Locate the cell with the specified text and output its (x, y) center coordinate. 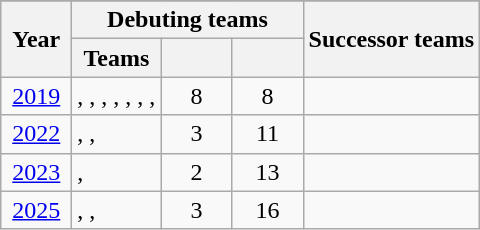
2 (196, 172)
Successor teams (392, 39)
Teams (116, 58)
13 (268, 172)
, , , , , , , (116, 96)
2019 (36, 96)
16 (268, 210)
2023 (36, 172)
2022 (36, 134)
11 (268, 134)
Debuting teams (188, 20)
Year (36, 39)
2025 (36, 210)
, (116, 172)
